Identify which cell holds the provided text, then report its (x, y) central coordinate. 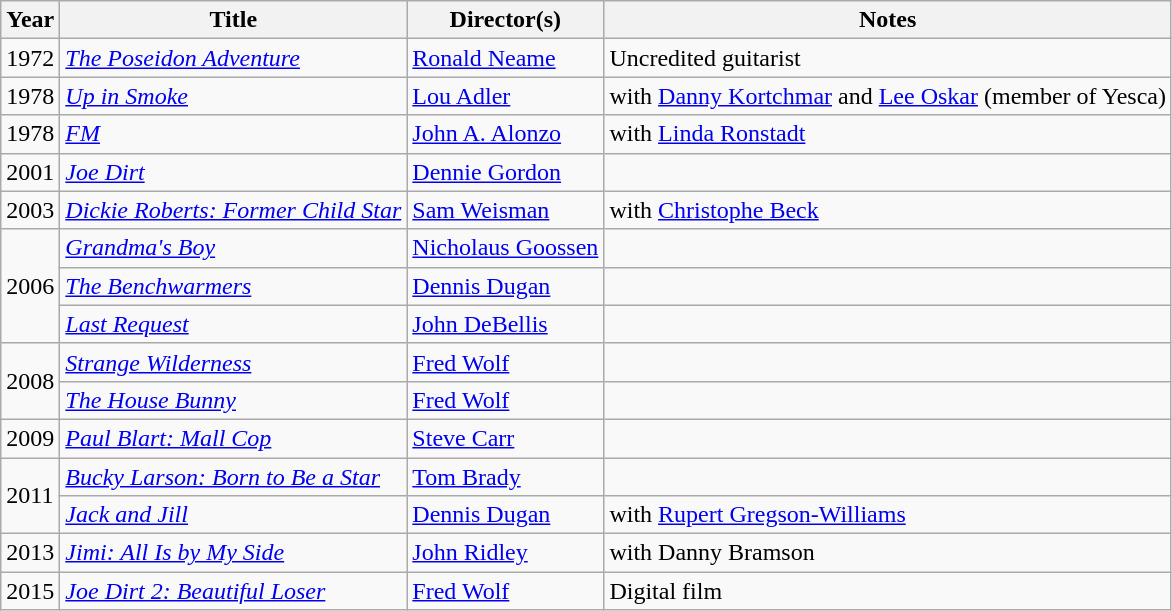
1972 (30, 58)
Tom Brady (506, 477)
Nicholaus Goossen (506, 248)
Steve Carr (506, 438)
Bucky Larson: Born to Be a Star (234, 477)
Jimi: All Is by My Side (234, 553)
Joe Dirt (234, 172)
Jack and Jill (234, 515)
Dickie Roberts: Former Child Star (234, 210)
FM (234, 134)
The House Bunny (234, 400)
2011 (30, 496)
Dennie Gordon (506, 172)
The Benchwarmers (234, 286)
Last Request (234, 324)
John Ridley (506, 553)
Title (234, 20)
Director(s) (506, 20)
Ronald Neame (506, 58)
The Poseidon Adventure (234, 58)
2006 (30, 286)
Lou Adler (506, 96)
John A. Alonzo (506, 134)
Uncredited guitarist (888, 58)
2003 (30, 210)
Year (30, 20)
with Danny Kortchmar and Lee Oskar (member of Yesca) (888, 96)
2001 (30, 172)
Up in Smoke (234, 96)
Sam Weisman (506, 210)
Paul Blart: Mall Cop (234, 438)
with Christophe Beck (888, 210)
Strange Wilderness (234, 362)
2015 (30, 591)
Grandma's Boy (234, 248)
John DeBellis (506, 324)
2009 (30, 438)
with Linda Ronstadt (888, 134)
with Rupert Gregson-Williams (888, 515)
2013 (30, 553)
Notes (888, 20)
with Danny Bramson (888, 553)
Digital film (888, 591)
Joe Dirt 2: Beautiful Loser (234, 591)
2008 (30, 381)
